Provide the [X, Y] coordinate of the cell's center where the given text is located.  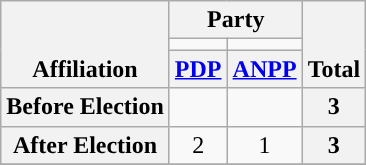
2 [198, 145]
Total [334, 44]
After Election [86, 145]
ANPP [264, 69]
PDP [198, 69]
Party [236, 20]
1 [264, 145]
Affiliation [86, 44]
Before Election [86, 107]
